Scan for the cell matching the given text and deliver its [X, Y] coordinate at center. 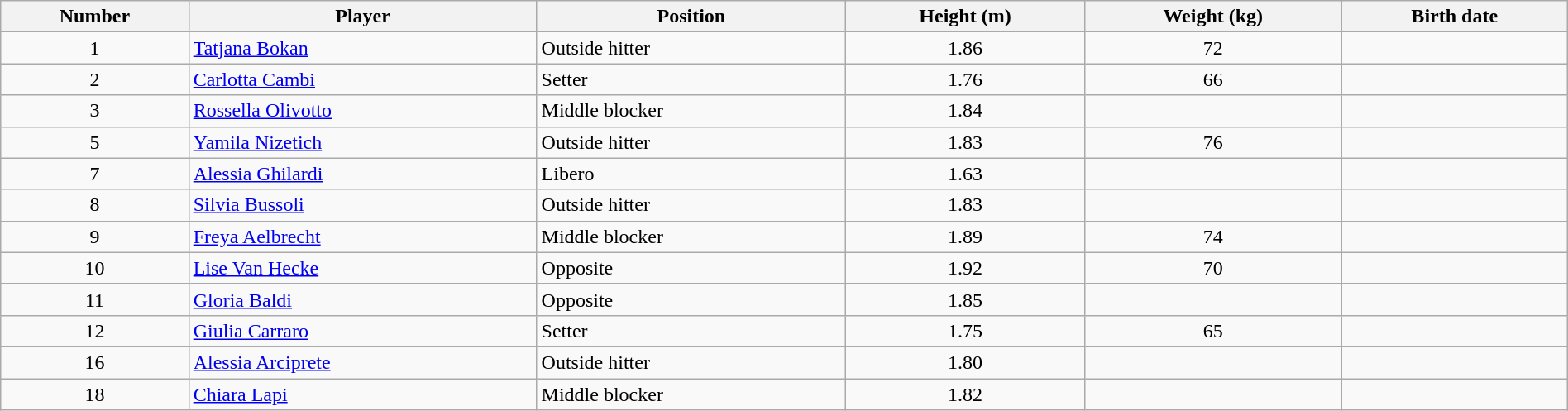
Weight (kg) [1212, 17]
Tatjana Bokan [362, 48]
Lise Van Hecke [362, 268]
1.80 [966, 362]
Yamila Nizetich [362, 142]
Position [691, 17]
70 [1212, 268]
1.85 [966, 299]
Height (m) [966, 17]
10 [94, 268]
Carlotta Cambi [362, 79]
Number [94, 17]
76 [1212, 142]
3 [94, 111]
Alessia Ghilardi [362, 174]
1.75 [966, 331]
8 [94, 205]
1.82 [966, 394]
18 [94, 394]
16 [94, 362]
1.63 [966, 174]
Giulia Carraro [362, 331]
1 [94, 48]
1.89 [966, 237]
5 [94, 142]
9 [94, 237]
1.76 [966, 79]
1.92 [966, 268]
66 [1212, 79]
7 [94, 174]
Player [362, 17]
1.84 [966, 111]
Silvia Bussoli [362, 205]
Alessia Arciprete [362, 362]
65 [1212, 331]
12 [94, 331]
Libero [691, 174]
Freya Aelbrecht [362, 237]
1.86 [966, 48]
11 [94, 299]
2 [94, 79]
72 [1212, 48]
Gloria Baldi [362, 299]
Birth date [1454, 17]
Rossella Olivotto [362, 111]
Chiara Lapi [362, 394]
74 [1212, 237]
